From the cell containing the given text, extract its center point as [x, y] coordinate. 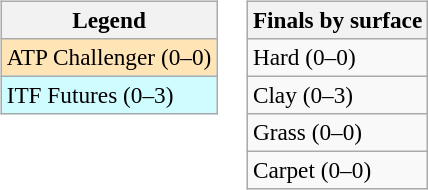
Finals by surface [337, 20]
ITF Futures (0–3) [108, 95]
Carpet (0–0) [337, 171]
Grass (0–0) [337, 133]
Hard (0–0) [337, 57]
Legend [108, 20]
Clay (0–3) [337, 95]
ATP Challenger (0–0) [108, 57]
